Determine the (X, Y) coordinate at the center of the cell enclosing the given text.  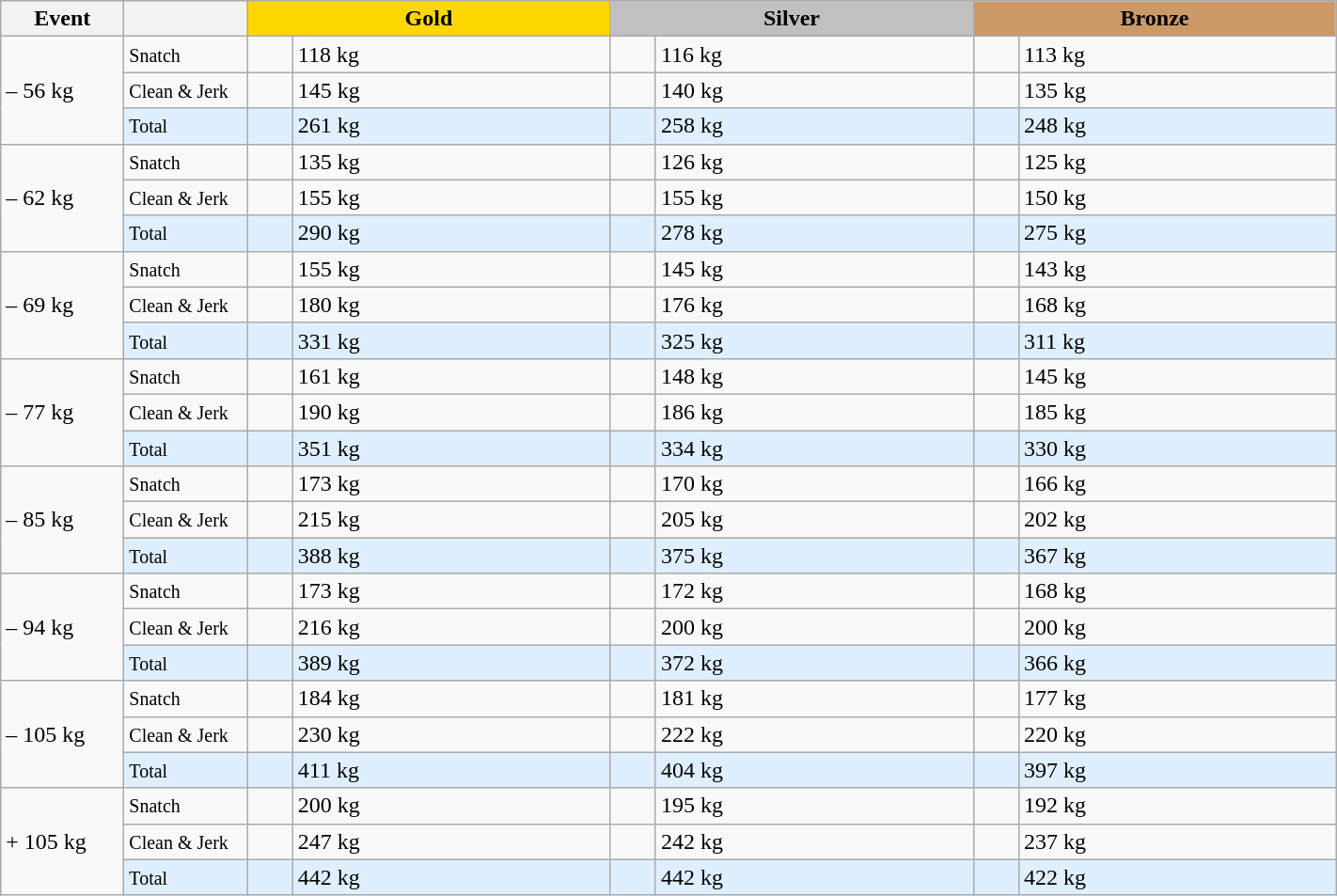
176 kg (814, 305)
140 kg (814, 90)
Silver (792, 19)
389 kg (451, 663)
331 kg (451, 340)
– 56 kg (62, 90)
181 kg (814, 699)
143 kg (1177, 269)
195 kg (814, 806)
388 kg (451, 556)
148 kg (814, 376)
351 kg (451, 448)
290 kg (451, 233)
180 kg (451, 305)
– 85 kg (62, 520)
275 kg (1177, 233)
372 kg (814, 663)
184 kg (451, 699)
230 kg (451, 734)
237 kg (1177, 841)
166 kg (1177, 484)
422 kg (1177, 877)
Bronze (1155, 19)
116 kg (814, 55)
215 kg (451, 520)
113 kg (1177, 55)
118 kg (451, 55)
172 kg (814, 591)
367 kg (1177, 556)
– 62 kg (62, 197)
– 94 kg (62, 627)
216 kg (451, 627)
278 kg (814, 233)
161 kg (451, 376)
177 kg (1177, 699)
261 kg (451, 126)
325 kg (814, 340)
202 kg (1177, 520)
– 105 kg (62, 734)
404 kg (814, 770)
– 69 kg (62, 305)
– 77 kg (62, 412)
334 kg (814, 448)
311 kg (1177, 340)
242 kg (814, 841)
Event (62, 19)
150 kg (1177, 197)
+ 105 kg (62, 841)
411 kg (451, 770)
397 kg (1177, 770)
Gold (429, 19)
190 kg (451, 412)
248 kg (1177, 126)
185 kg (1177, 412)
205 kg (814, 520)
366 kg (1177, 663)
220 kg (1177, 734)
375 kg (814, 556)
258 kg (814, 126)
170 kg (814, 484)
126 kg (814, 162)
192 kg (1177, 806)
222 kg (814, 734)
186 kg (814, 412)
125 kg (1177, 162)
247 kg (451, 841)
330 kg (1177, 448)
